Scan for the cell matching the given text and deliver its [X, Y] coordinate at center. 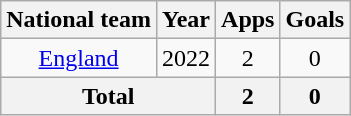
England [79, 58]
2022 [186, 58]
Year [186, 20]
National team [79, 20]
Apps [248, 20]
Total [108, 96]
Goals [315, 20]
